Determine the [x, y] coordinate at the center of the cell enclosing the given text.  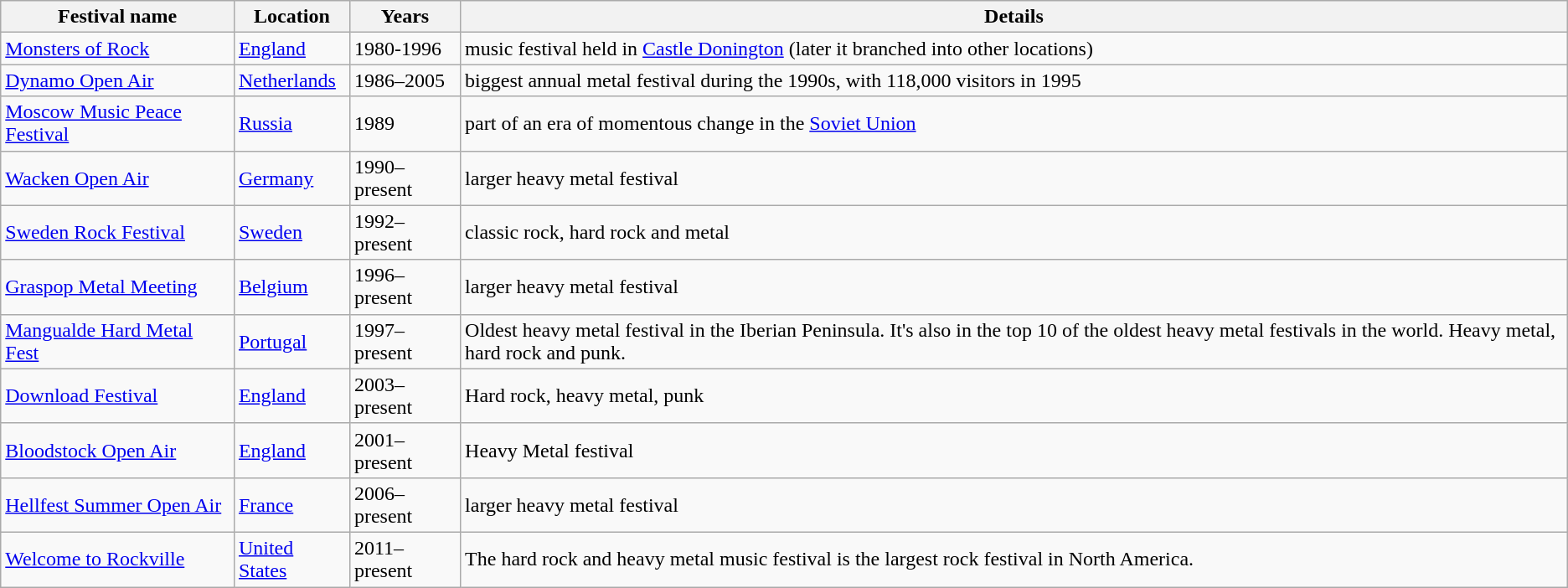
2006–present [405, 504]
Germany [291, 178]
1997–present [405, 342]
Heavy Metal festival [1014, 451]
Mangualde Hard Metal Fest [117, 342]
Belgium [291, 286]
Dynamo Open Air [117, 80]
The hard rock and heavy metal music festival is the largest rock festival in North America. [1014, 560]
2003–present [405, 395]
1986–2005 [405, 80]
Bloodstock Open Air [117, 451]
Hard rock, heavy metal, punk [1014, 395]
2011–present [405, 560]
Details [1014, 17]
1989 [405, 124]
Graspop Metal Meeting [117, 286]
Russia [291, 124]
Hellfest Summer Open Air [117, 504]
Portugal [291, 342]
Location [291, 17]
Download Festival [117, 395]
biggest annual metal festival during the 1990s, with 118,000 visitors in 1995 [1014, 80]
classic rock, hard rock and metal [1014, 233]
United States [291, 560]
Sweden Rock Festival [117, 233]
Festival name [117, 17]
1990–present [405, 178]
Sweden [291, 233]
2001–present [405, 451]
1992–present [405, 233]
music festival held in Castle Donington (later it branched into other locations) [1014, 49]
Netherlands [291, 80]
part of an era of momentous change in the Soviet Union [1014, 124]
Moscow Music Peace Festival [117, 124]
France [291, 504]
1996–present [405, 286]
Years [405, 17]
Welcome to Rockville [117, 560]
Monsters of Rock [117, 49]
1980-1996 [405, 49]
Wacken Open Air [117, 178]
